Return (x, y) of the center of cell containing provided text 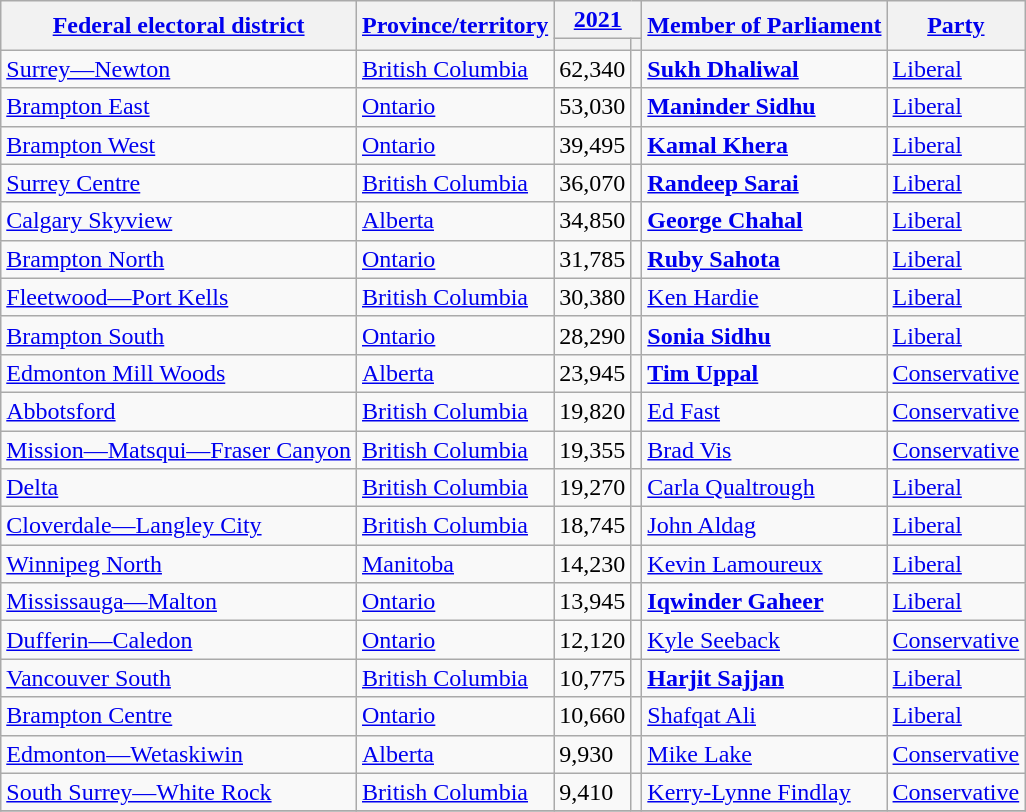
Cloverdale—Langley City (179, 526)
30,380 (592, 297)
Edmonton—Wetaskiwin (179, 754)
9,930 (592, 754)
Province/territory (454, 26)
19,355 (592, 449)
Sukh Dhaliwal (764, 69)
Kerry-Lynne Findlay (764, 792)
Kevin Lamoureux (764, 564)
Randeep Sarai (764, 183)
Vancouver South (179, 678)
Brampton Centre (179, 716)
10,775 (592, 678)
Surrey Centre (179, 183)
Brad Vis (764, 449)
31,785 (592, 259)
Ruby Sahota (764, 259)
Fleetwood—Port Kells (179, 297)
36,070 (592, 183)
62,340 (592, 69)
Sonia Sidhu (764, 335)
Brampton North (179, 259)
Iqwinder Gaheer (764, 602)
Mission—Matsqui—Fraser Canyon (179, 449)
Edmonton Mill Woods (179, 373)
Tim Uppal (764, 373)
South Surrey—White Rock (179, 792)
Kamal Khera (764, 145)
Federal electoral district (179, 26)
Carla Qualtrough (764, 488)
Mike Lake (764, 754)
Manitoba (454, 564)
Dufferin—Caledon (179, 640)
23,945 (592, 373)
Shafqat Ali (764, 716)
Abbotsford (179, 411)
Mississauga—Malton (179, 602)
19,270 (592, 488)
18,745 (592, 526)
53,030 (592, 107)
13,945 (592, 602)
12,120 (592, 640)
Brampton West (179, 145)
Maninder Sidhu (764, 107)
Ken Hardie (764, 297)
14,230 (592, 564)
Winnipeg North (179, 564)
2021 (598, 20)
Brampton East (179, 107)
Surrey—Newton (179, 69)
10,660 (592, 716)
Brampton South (179, 335)
28,290 (592, 335)
34,850 (592, 221)
Member of Parliament (764, 26)
19,820 (592, 411)
9,410 (592, 792)
Calgary Skyview (179, 221)
Harjit Sajjan (764, 678)
John Aldag (764, 526)
39,495 (592, 145)
George Chahal (764, 221)
Ed Fast (764, 411)
Kyle Seeback (764, 640)
Party (956, 26)
Delta (179, 488)
